Locate the cell with the specified text and output its (x, y) center coordinate. 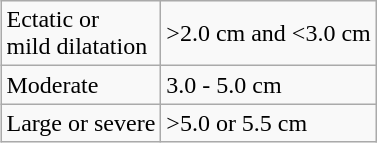
>5.0 or 5.5 cm (268, 123)
>2.0 cm and <3.0 cm (268, 34)
3.0 - 5.0 cm (268, 85)
Moderate (81, 85)
Ectatic ormild dilatation (81, 34)
Large or severe (81, 123)
